Find where the given text appears and provide that cell's center as (X, Y) coordinate. 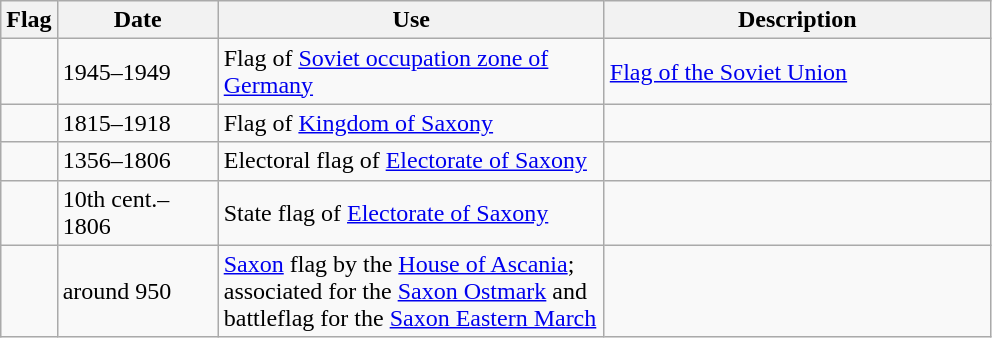
Date (138, 20)
Saxon flag by the House of Ascania; associated for the Saxon Ostmark and battleflag for the Saxon Eastern March (411, 291)
Use (411, 20)
1945–1949 (138, 72)
State flag of Electorate of Saxony (411, 212)
1815–1918 (138, 123)
Flag of the Soviet Union (797, 72)
Electoral flag of Electorate of Saxony (411, 161)
Flag (29, 20)
10th cent.–1806 (138, 212)
around 950 (138, 291)
1356–1806 (138, 161)
Flag of Soviet occupation zone of Germany (411, 72)
Flag of Kingdom of Saxony (411, 123)
Description (797, 20)
